Detect which cell encompasses the target text, then output its (x, y) center coordinate. 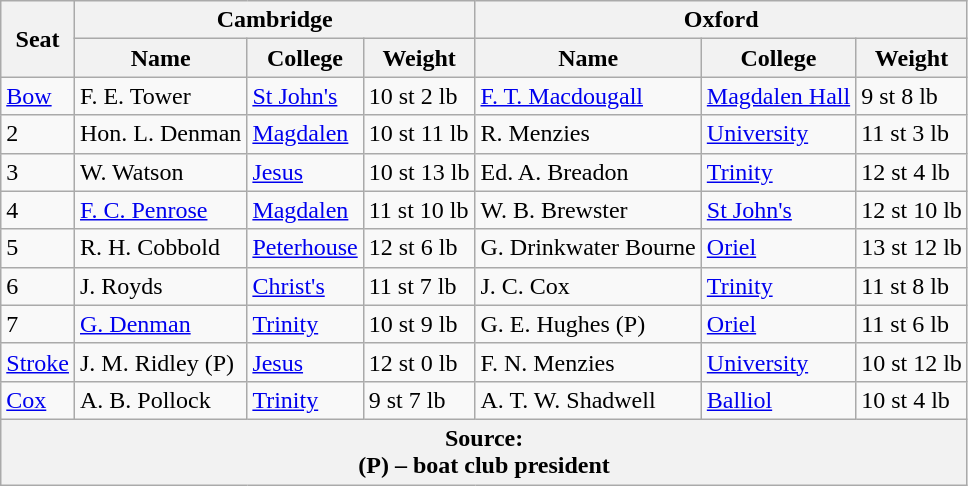
F. N. Menzies (588, 362)
W. B. Brewster (588, 210)
A. T. W. Shadwell (588, 400)
J. M. Ridley (P) (160, 362)
6 (38, 286)
11 st 6 lb (912, 324)
Bow (38, 96)
Magdalen Hall (778, 96)
G. Denman (160, 324)
Cambridge (274, 20)
Seat (38, 39)
13 st 12 lb (912, 248)
Stroke (38, 362)
3 (38, 172)
J. Royds (160, 286)
A. B. Pollock (160, 400)
5 (38, 248)
12 st 10 lb (912, 210)
10 st 4 lb (912, 400)
7 (38, 324)
F. T. Macdougall (588, 96)
10 st 9 lb (419, 324)
G. E. Hughes (P) (588, 324)
Balliol (778, 400)
Peterhouse (305, 248)
W. Watson (160, 172)
12 st 0 lb (419, 362)
Source:(P) – boat club president (484, 452)
4 (38, 210)
9 st 7 lb (419, 400)
10 st 2 lb (419, 96)
R. H. Cobbold (160, 248)
12 st 6 lb (419, 248)
10 st 13 lb (419, 172)
11 st 7 lb (419, 286)
11 st 8 lb (912, 286)
10 st 11 lb (419, 134)
Christ's (305, 286)
F. E. Tower (160, 96)
11 st 3 lb (912, 134)
10 st 12 lb (912, 362)
Ed. A. Breadon (588, 172)
J. C. Cox (588, 286)
2 (38, 134)
Oxford (721, 20)
12 st 4 lb (912, 172)
Hon. L. Denman (160, 134)
11 st 10 lb (419, 210)
R. Menzies (588, 134)
Cox (38, 400)
G. Drinkwater Bourne (588, 248)
9 st 8 lb (912, 96)
F. C. Penrose (160, 210)
